Find where the given text appears and provide that cell's center as (X, Y) coordinate. 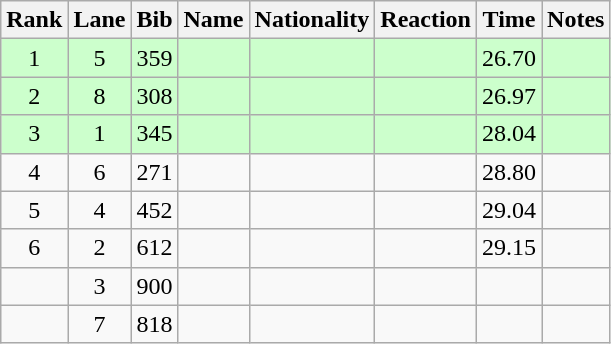
Time (510, 20)
271 (154, 172)
Nationality (312, 20)
359 (154, 58)
28.80 (510, 172)
900 (154, 286)
Name (214, 20)
29.04 (510, 210)
26.70 (510, 58)
452 (154, 210)
Reaction (426, 20)
7 (100, 324)
Bib (154, 20)
345 (154, 134)
Rank (34, 20)
28.04 (510, 134)
Notes (576, 20)
818 (154, 324)
8 (100, 96)
Lane (100, 20)
29.15 (510, 248)
26.97 (510, 96)
308 (154, 96)
612 (154, 248)
